For the text-containing cell, return its midpoint in [X, Y] coordinate format. 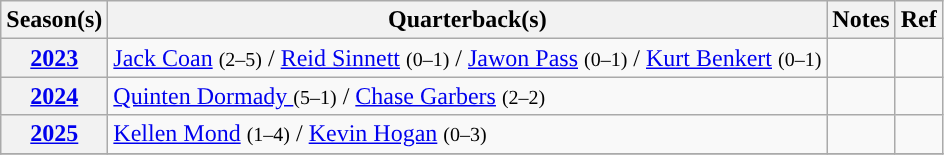
Kellen Mond (1–4) / Kevin Hogan (0–3) [468, 134]
Notes [861, 20]
Jack Coan (2–5) / Reid Sinnett (0–1) / Jawon Pass (0–1) / Kurt Benkert (0–1) [468, 58]
Ref [918, 20]
2023 [54, 58]
Quarterback(s) [468, 20]
Season(s) [54, 20]
2025 [54, 134]
2024 [54, 96]
Quinten Dormady (5–1) / Chase Garbers (2–2) [468, 96]
